Detect which cell encompasses the target text, then output its [X, Y] center coordinate. 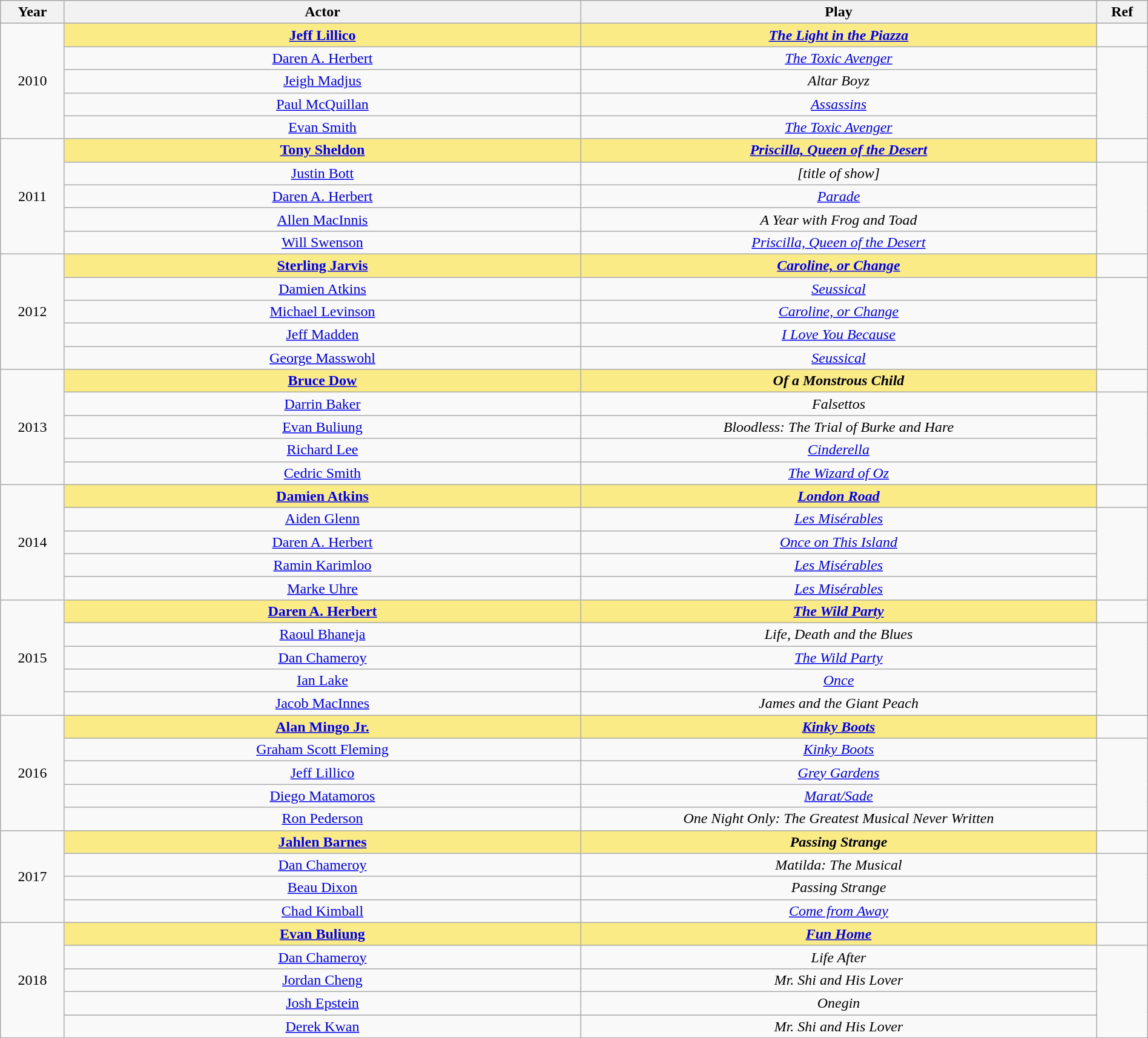
Chad Kimball [322, 911]
Diego Matamoros [322, 796]
[title of show] [839, 173]
Graham Scott Fleming [322, 750]
Bruce Dow [322, 381]
2017 [33, 876]
Grey Gardens [839, 773]
Ref [1122, 12]
The Light in the Piazza [839, 35]
Fun Home [839, 934]
Matilda: The Musical [839, 865]
2012 [33, 311]
Marke Uhre [322, 588]
London Road [839, 496]
James and the Giant Peach [839, 704]
Altar Boyz [839, 81]
Assassins [839, 104]
Life After [839, 957]
I Love You Because [839, 335]
Year [33, 12]
Falsettos [839, 404]
Marat/Sade [839, 796]
2018 [33, 980]
The Wizard of Oz [839, 473]
Once [839, 681]
Aiden Glenn [322, 519]
Raoul Bhaneja [322, 634]
Jeigh Madjus [322, 81]
Allen MacInnis [322, 219]
Onegin [839, 1003]
A Year with Frog and Toad [839, 219]
Justin Bott [322, 173]
2013 [33, 427]
2015 [33, 657]
Jacob MacInnes [322, 704]
Derek Kwan [322, 1026]
Jeff Madden [322, 335]
2016 [33, 773]
Jordan Cheng [322, 980]
Beau Dixon [322, 888]
Paul McQuillan [322, 104]
Jahlen Barnes [322, 842]
Play [839, 12]
Ian Lake [322, 681]
Richard Lee [322, 450]
2011 [33, 196]
Josh Epstein [322, 1003]
Evan Smith [322, 127]
Ramin Karimloo [322, 565]
Parade [839, 196]
Come from Away [839, 911]
Once on This Island [839, 542]
One Night Only: The Greatest Musical Never Written [839, 819]
Tony Sheldon [322, 150]
Cinderella [839, 450]
Darrin Baker [322, 404]
Will Swenson [322, 242]
Alan Mingo Jr. [322, 727]
Of a Monstrous Child [839, 381]
Actor [322, 12]
Michael Levinson [322, 312]
2010 [33, 81]
Ron Pederson [322, 819]
2014 [33, 542]
Life, Death and the Blues [839, 634]
George Masswohl [322, 358]
Sterling Jarvis [322, 265]
Cedric Smith [322, 473]
Bloodless: The Trial of Burke and Hare [839, 427]
